Return the [x, y] coordinate for the center point of the cell that contains the specified text.  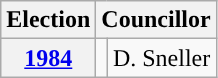
D. Sneller [162, 58]
Councillor [156, 20]
1984 [48, 58]
Election [48, 20]
